Scan for the cell matching the given text and deliver its (x, y) coordinate at center. 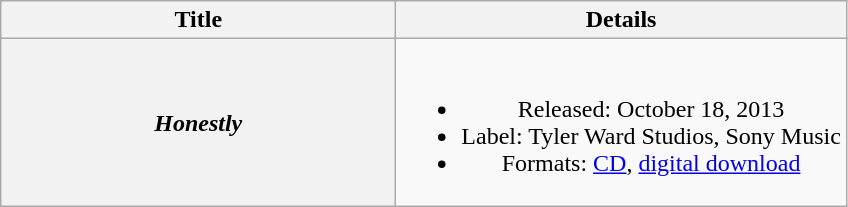
Details (622, 20)
Title (198, 20)
Released: October 18, 2013Label: Tyler Ward Studios, Sony MusicFormats: CD, digital download (622, 122)
Honestly (198, 122)
